Search for the cell housing the specified text and yield its [x, y] center coordinate. 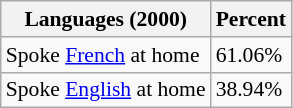
Spoke English at home [106, 90]
38.94% [251, 90]
Percent [251, 19]
Languages (2000) [106, 19]
Spoke French at home [106, 55]
61.06% [251, 55]
